Provide the (X, Y) coordinate of the cell's center where the given text is located.  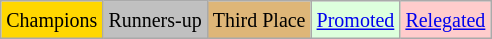
Promoted (356, 20)
Champions (52, 20)
Third Place (259, 20)
Relegated (446, 20)
Runners-up (155, 20)
